From the cell containing the given text, extract its center point as (x, y) coordinate. 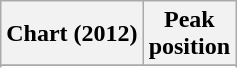
Chart (2012) (72, 34)
Peak position (189, 34)
